For the text-containing cell, return its midpoint in [x, y] coordinate format. 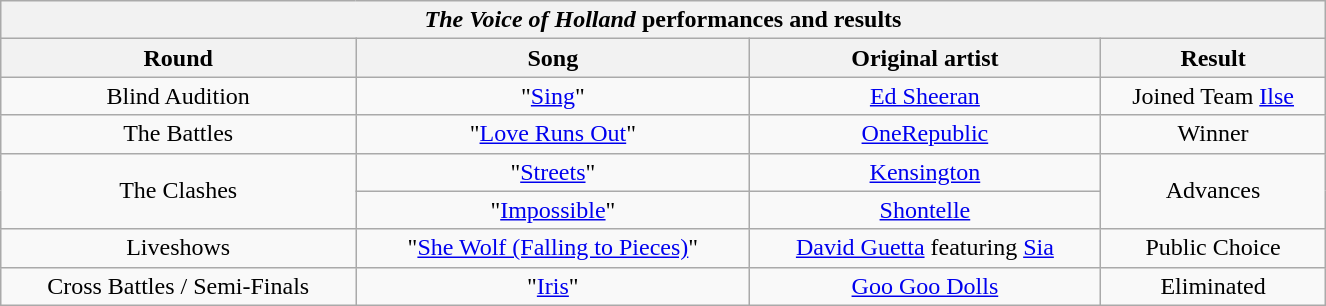
"She Wolf (Falling to Pieces)" [552, 248]
"Iris" [552, 286]
Ed Sheeran [926, 96]
Original artist [926, 58]
Song [552, 58]
"Love Runs Out" [552, 134]
"Streets" [552, 172]
Shontelle [926, 210]
Blind Audition [178, 96]
The Battles [178, 134]
Eliminated [1213, 286]
Winner [1213, 134]
Round [178, 58]
The Clashes [178, 191]
"Sing" [552, 96]
Public Choice [1213, 248]
Advances [1213, 191]
David Guetta featuring Sia [926, 248]
The Voice of Holland performances and results [663, 20]
Joined Team Ilse [1213, 96]
Goo Goo Dolls [926, 286]
Result [1213, 58]
"Impossible" [552, 210]
Cross Battles / Semi-Finals [178, 286]
Liveshows [178, 248]
Kensington [926, 172]
OneRepublic [926, 134]
